Return the (x, y) coordinate for the center point of the cell that contains the specified text.  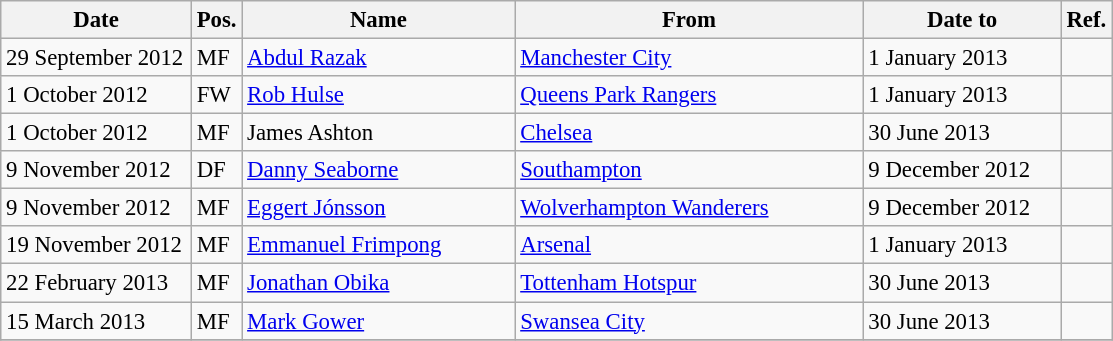
Southampton (689, 170)
22 February 2013 (96, 283)
Abdul Razak (378, 58)
Wolverhampton Wanderers (689, 208)
Name (378, 20)
Danny Seaborne (378, 170)
19 November 2012 (96, 245)
Arsenal (689, 245)
Eggert Jónsson (378, 208)
Jonathan Obika (378, 283)
Date (96, 20)
From (689, 20)
Manchester City (689, 58)
Swansea City (689, 321)
Tottenham Hotspur (689, 283)
Rob Hulse (378, 95)
Ref. (1086, 20)
Date to (962, 20)
15 March 2013 (96, 321)
FW (216, 95)
Pos. (216, 20)
Chelsea (689, 133)
29 September 2012 (96, 58)
Emmanuel Frimpong (378, 245)
Mark Gower (378, 321)
Queens Park Rangers (689, 95)
DF (216, 170)
James Ashton (378, 133)
